Extract the (x, y) coordinate from the center of the cell holding the provided text.  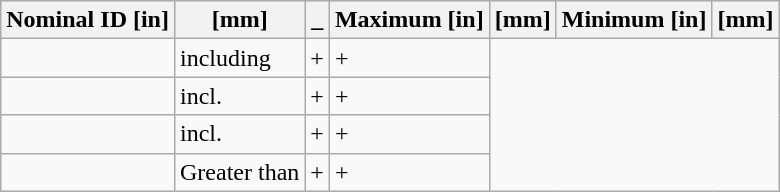
Nominal ID [in] (88, 20)
_ (318, 20)
Maximum [in] (409, 20)
including (239, 58)
Minimum [in] (634, 20)
Greater than (239, 172)
